Extract the (x, y) coordinate from the center of the cell holding the provided text.  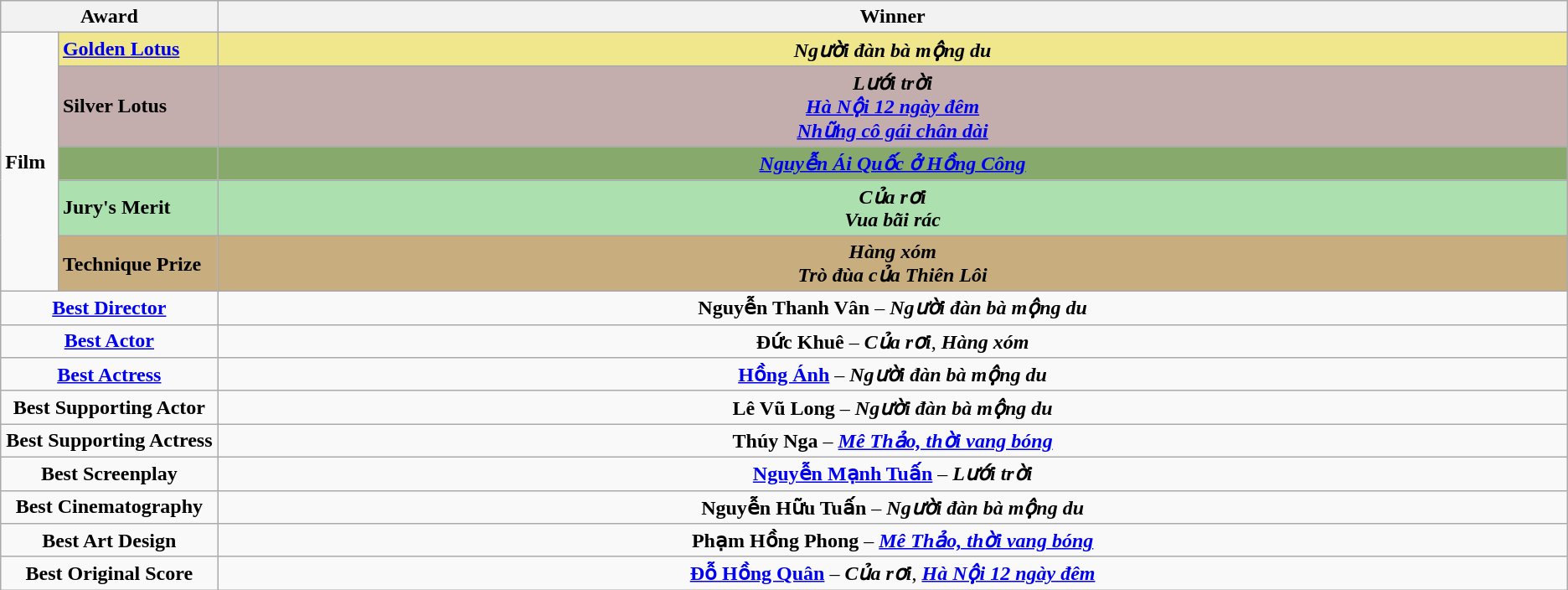
Silver Lotus (137, 106)
Winner (893, 17)
Nguyễn Hữu Tuấn – Người đàn bà mộng du (893, 507)
Best Art Design (109, 541)
Best Original Score (109, 573)
Người đàn bà mộng du (893, 49)
Lưới trờiHà Nội 12 ngày đêmNhững cô gái chân dài (893, 106)
Lê Vũ Long – Người đàn bà mộng du (893, 407)
Đỗ Hồng Quân – Của rơi, Hà Nội 12 ngày đêm (893, 573)
Best Director (109, 308)
Nguyễn Mạnh Tuấn – Lưới trời (893, 474)
Hồng Ánh – Người đàn bà mộng du (893, 375)
Best Actress (109, 375)
Film (30, 163)
Nguyễn Thanh Vân – Người đàn bà mộng du (893, 308)
Nguyễn Ái Quốc ở Hồng Công (893, 163)
Jury's Merit (137, 208)
Best Supporting Actress (109, 441)
Award (109, 17)
Của rơiVua bãi rác (893, 208)
Hàng xómTrò đùa của Thiên Lôi (893, 263)
Best Screenplay (109, 474)
Best Actor (109, 341)
Thúy Nga – Mê Thảo, thời vang bóng (893, 441)
Technique Prize (137, 263)
Best Supporting Actor (109, 407)
Phạm Hồng Phong – Mê Thảo, thời vang bóng (893, 541)
Best Cinematography (109, 507)
Đức Khuê – Của rơi, Hàng xóm (893, 341)
Golden Lotus (137, 49)
